Pinpoint the cell where the given text exists, returning its (x, y) midpoint coordinate. 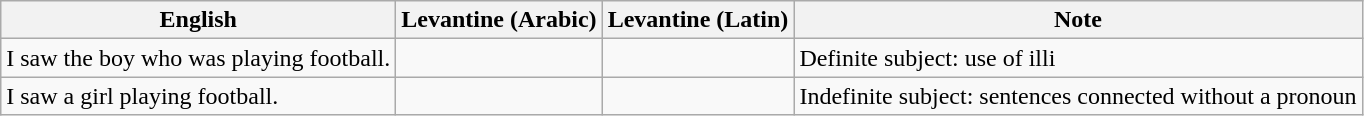
Levantine (Arabic) (499, 20)
Note (1078, 20)
I saw the boy who was playing football. (198, 58)
Definite subject: use of illi (1078, 58)
I saw a girl playing football. (198, 96)
English (198, 20)
Levantine (Latin) (698, 20)
Indefinite subject: sentences connected without a pronoun (1078, 96)
